From the cell containing the given text, extract its center point as (X, Y) coordinate. 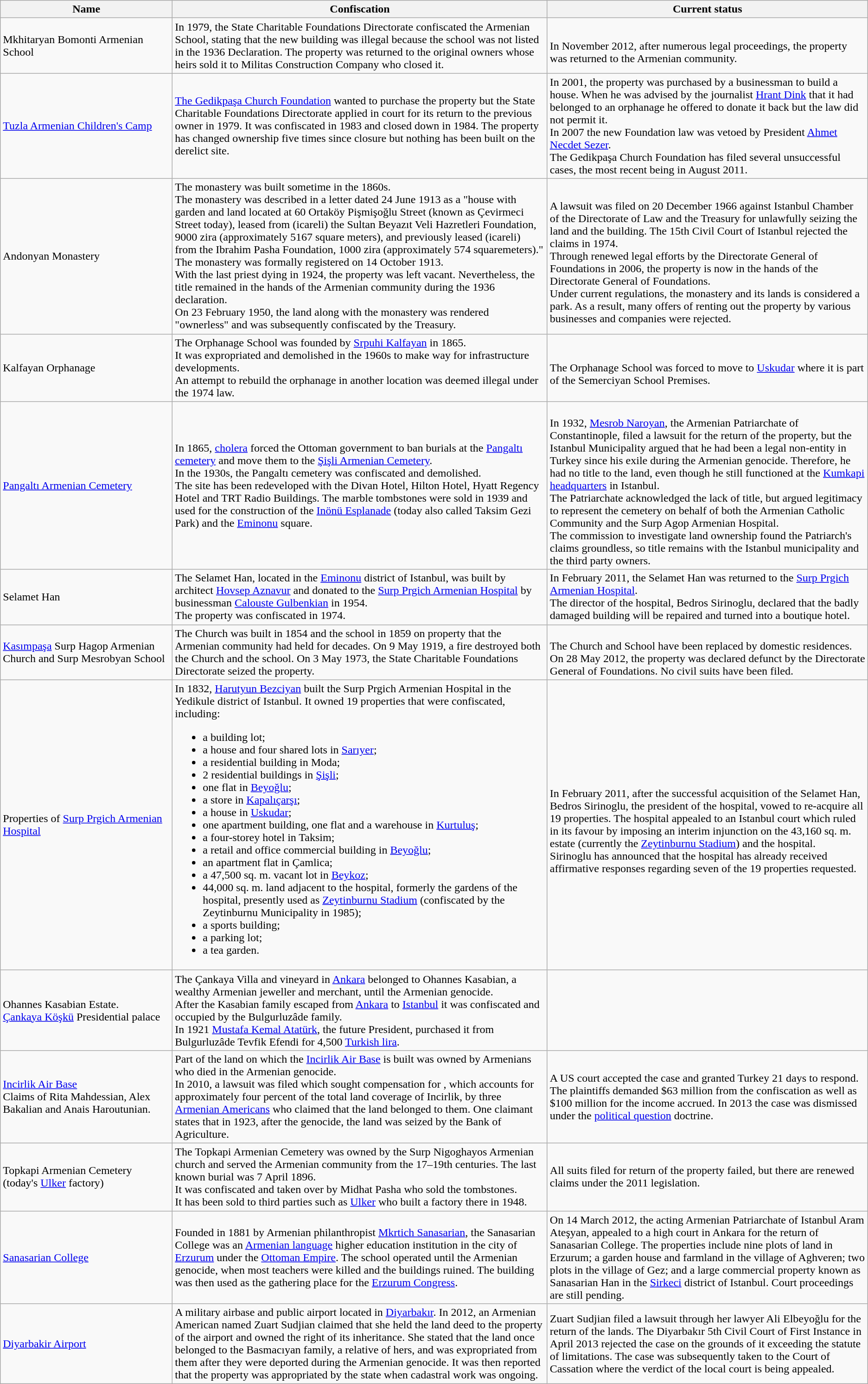
Pangaltı Armenian Cemetery (86, 485)
All suits filed for return of the property failed, but there are renewed claims under the 2011 legislation. (708, 1177)
Properties of Surp Prgich Armenian Hospital (86, 825)
Ohannes Kasabian Estate.Çankaya Köşkü Presidential palace (86, 1010)
Topkapi Armenian Cemetery (today's Ulker factory) (86, 1177)
Sanasarian College (86, 1257)
Confiscation (360, 9)
Mkhitaryan Bomonti Armenian School (86, 45)
Tuzla Armenian Children's Camp (86, 126)
Name (86, 9)
Selamet Han (86, 597)
Kalfayan Orphanage (86, 368)
In November 2012, after numerous legal proceedings, the property was returned to the Armenian community. (708, 45)
The Orphanage School was forced to move to Uskudar where it is part of the Semerciyan School Premises. (708, 368)
Current status (708, 9)
Incirlik Air BaseClaims of Rita Mahdessian, Alex Bakalian and Anais Haroutunian. (86, 1097)
Andonyan Monastery (86, 256)
Kasımpaşa Surp Hagop Armenian Church and Surp Mesrobyan School (86, 652)
Diyarbakir Airport (86, 1344)
